Scan for the cell matching the given text and deliver its [x, y] coordinate at center. 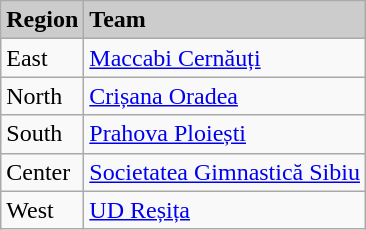
North [42, 96]
Center [42, 172]
Team [225, 20]
West [42, 210]
Societatea Gimnastică Sibiu [225, 172]
Maccabi Cernăuți [225, 58]
South [42, 134]
UD Reșița [225, 210]
Prahova Ploiești [225, 134]
Region [42, 20]
East [42, 58]
Crișana Oradea [225, 96]
